Return (x, y) of the center of cell containing provided text 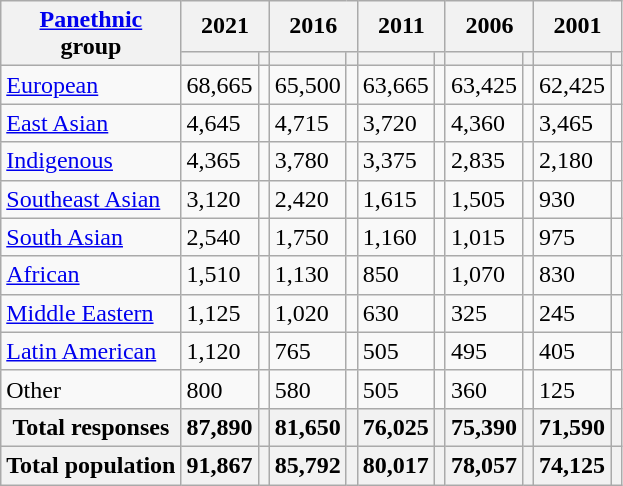
765 (308, 351)
2,835 (484, 161)
580 (308, 389)
3,465 (572, 123)
3,120 (220, 199)
South Asian (91, 237)
Indigenous (91, 161)
975 (572, 237)
78,057 (484, 465)
2011 (401, 26)
1,070 (484, 275)
4,715 (308, 123)
1,505 (484, 199)
3,720 (396, 123)
405 (572, 351)
850 (396, 275)
91,867 (220, 465)
1,120 (220, 351)
4,645 (220, 123)
Panethnicgroup (91, 34)
63,425 (484, 85)
87,890 (220, 427)
Total population (91, 465)
1,750 (308, 237)
European (91, 85)
1,125 (220, 313)
71,590 (572, 427)
80,017 (396, 465)
2,420 (308, 199)
3,375 (396, 161)
4,365 (220, 161)
85,792 (308, 465)
62,425 (572, 85)
830 (572, 275)
245 (572, 313)
125 (572, 389)
Other (91, 389)
1,160 (396, 237)
495 (484, 351)
65,500 (308, 85)
African (91, 275)
2,540 (220, 237)
2,180 (572, 161)
800 (220, 389)
930 (572, 199)
325 (484, 313)
2001 (578, 26)
75,390 (484, 427)
2006 (489, 26)
68,665 (220, 85)
1,020 (308, 313)
Total responses (91, 427)
1,615 (396, 199)
Latin American (91, 351)
360 (484, 389)
3,780 (308, 161)
76,025 (396, 427)
1,510 (220, 275)
Middle Eastern (91, 313)
630 (396, 313)
2016 (313, 26)
1,015 (484, 237)
2021 (225, 26)
Southeast Asian (91, 199)
74,125 (572, 465)
4,360 (484, 123)
1,130 (308, 275)
63,665 (396, 85)
East Asian (91, 123)
81,650 (308, 427)
